Scan for the cell matching the given text and deliver its [x, y] coordinate at center. 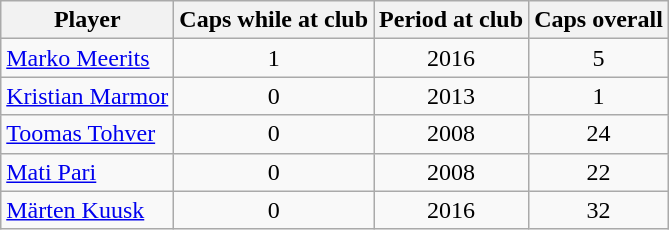
Player [88, 20]
Marko Meerits [88, 58]
24 [599, 134]
32 [599, 210]
Period at club [452, 20]
Caps while at club [274, 20]
Mati Pari [88, 172]
Kristian Marmor [88, 96]
2013 [452, 96]
22 [599, 172]
Caps overall [599, 20]
Toomas Tohver [88, 134]
5 [599, 58]
Märten Kuusk [88, 210]
